Provide the (x, y) coordinate of the cell's center where the given text is located.  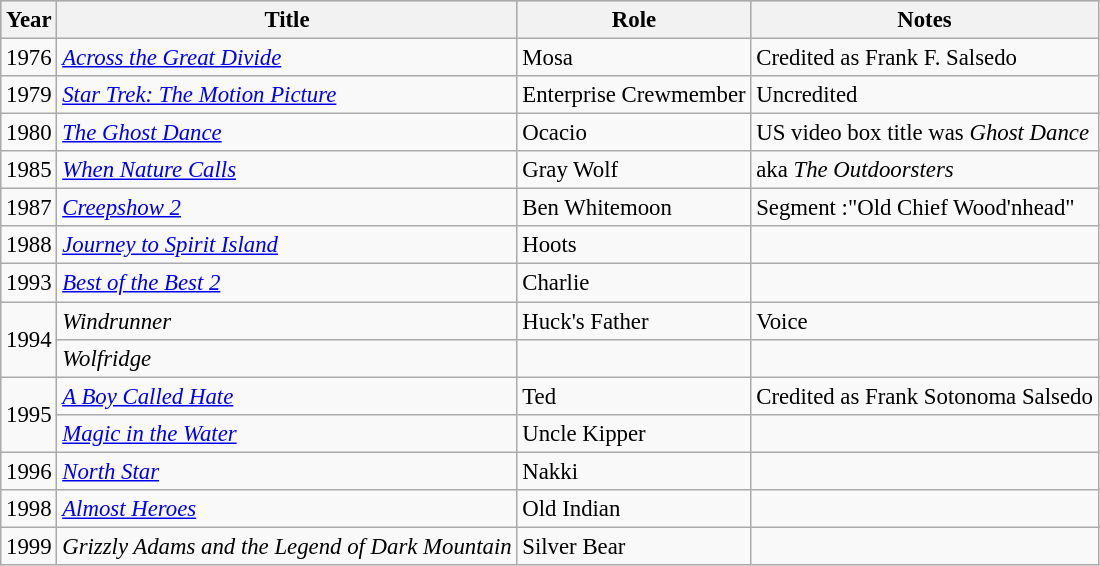
Segment :"Old Chief Wood'nhead" (924, 208)
1979 (29, 95)
Ted (634, 396)
Wolfridge (287, 358)
Nakki (634, 471)
Mosa (634, 58)
Silver Bear (634, 546)
aka The Outdoorsters (924, 170)
Voice (924, 321)
Gray Wolf (634, 170)
Magic in the Water (287, 433)
1996 (29, 471)
Year (29, 20)
Across the Great Divide (287, 58)
Title (287, 20)
Almost Heroes (287, 509)
Charlie (634, 283)
Ben Whitemoon (634, 208)
1995 (29, 414)
A Boy Called Hate (287, 396)
North Star (287, 471)
Enterprise Crewmember (634, 95)
Uncle Kipper (634, 433)
Windrunner (287, 321)
Credited as Frank Sotonoma Salsedo (924, 396)
Star Trek: The Motion Picture (287, 95)
When Nature Calls (287, 170)
Credited as Frank F. Salsedo (924, 58)
Grizzly Adams and the Legend of Dark Mountain (287, 546)
Huck's Father (634, 321)
Journey to Spirit Island (287, 245)
Creepshow 2 (287, 208)
1985 (29, 170)
1994 (29, 340)
1976 (29, 58)
Uncredited (924, 95)
Ocacio (634, 133)
1998 (29, 509)
1999 (29, 546)
1980 (29, 133)
Best of the Best 2 (287, 283)
1993 (29, 283)
The Ghost Dance (287, 133)
1987 (29, 208)
Role (634, 20)
1988 (29, 245)
US video box title was Ghost Dance (924, 133)
Notes (924, 20)
Old Indian (634, 509)
Hoots (634, 245)
